Scan for the cell matching the given text and deliver its (x, y) coordinate at center. 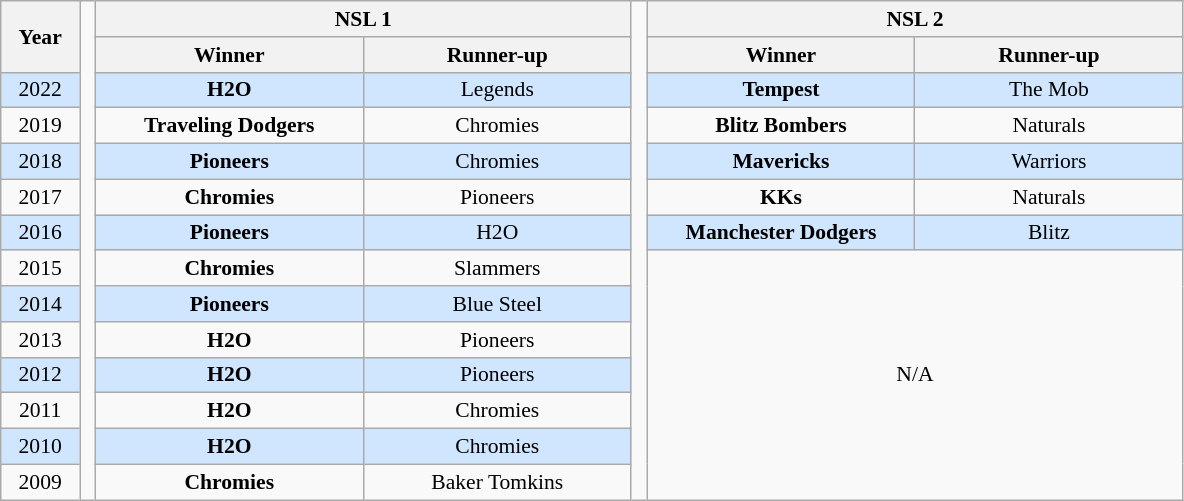
The Mob (1049, 90)
Warriors (1049, 162)
Blue Steel (497, 304)
2015 (40, 269)
Legends (497, 90)
2009 (40, 482)
2019 (40, 126)
2017 (40, 197)
2018 (40, 162)
2011 (40, 411)
Blitz Bombers (781, 126)
Tempest (781, 90)
Slammers (497, 269)
NSL 2 (915, 19)
Mavericks (781, 162)
Baker Tomkins (497, 482)
2010 (40, 447)
Blitz (1049, 233)
2012 (40, 375)
KKs (781, 197)
Traveling Dodgers (229, 126)
2022 (40, 90)
2016 (40, 233)
2013 (40, 340)
Year (40, 36)
NSL 1 (363, 19)
N/A (915, 376)
2014 (40, 304)
Manchester Dodgers (781, 233)
